Capture the cell that displays the provided text and extract its (X, Y) central coordinate. 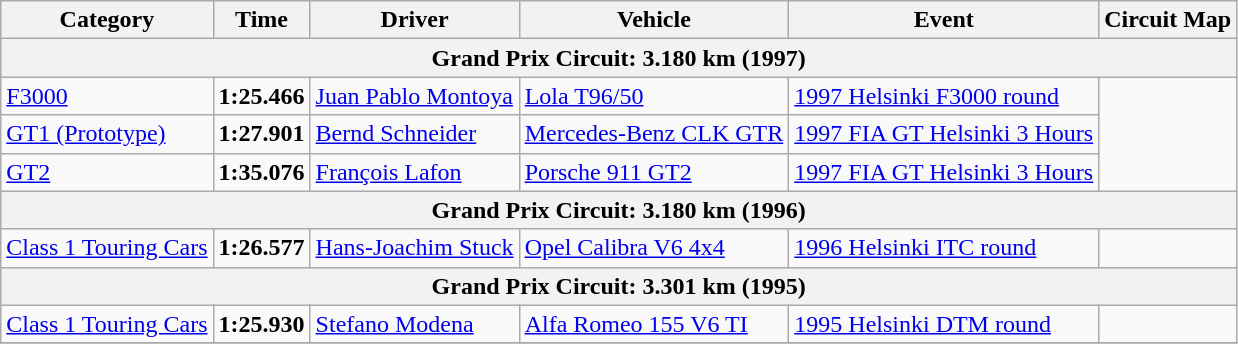
François Lafon (414, 172)
Mercedes-Benz CLK GTR (654, 134)
1:35.076 (262, 172)
1995 Helsinki DTM round (944, 324)
GT1 (Prototype) (107, 134)
Event (944, 20)
Driver (414, 20)
Grand Prix Circuit: 3.180 km (1997) (619, 58)
Circuit Map (1168, 20)
1:25.930 (262, 324)
Opel Calibra V6 4x4 (654, 248)
Hans-Joachim Stuck (414, 248)
Porsche 911 GT2 (654, 172)
Bernd Schneider (414, 134)
1:25.466 (262, 96)
Lola T96/50 (654, 96)
Vehicle (654, 20)
Alfa Romeo 155 V6 TI (654, 324)
Juan Pablo Montoya (414, 96)
Grand Prix Circuit: 3.301 km (1995) (619, 286)
Grand Prix Circuit: 3.180 km (1996) (619, 210)
F3000 (107, 96)
Stefano Modena (414, 324)
1997 Helsinki F3000 round (944, 96)
1996 Helsinki ITC round (944, 248)
Category (107, 20)
Time (262, 20)
GT2 (107, 172)
1:26.577 (262, 248)
1:27.901 (262, 134)
